Capture the cell that displays the provided text and extract its (X, Y) central coordinate. 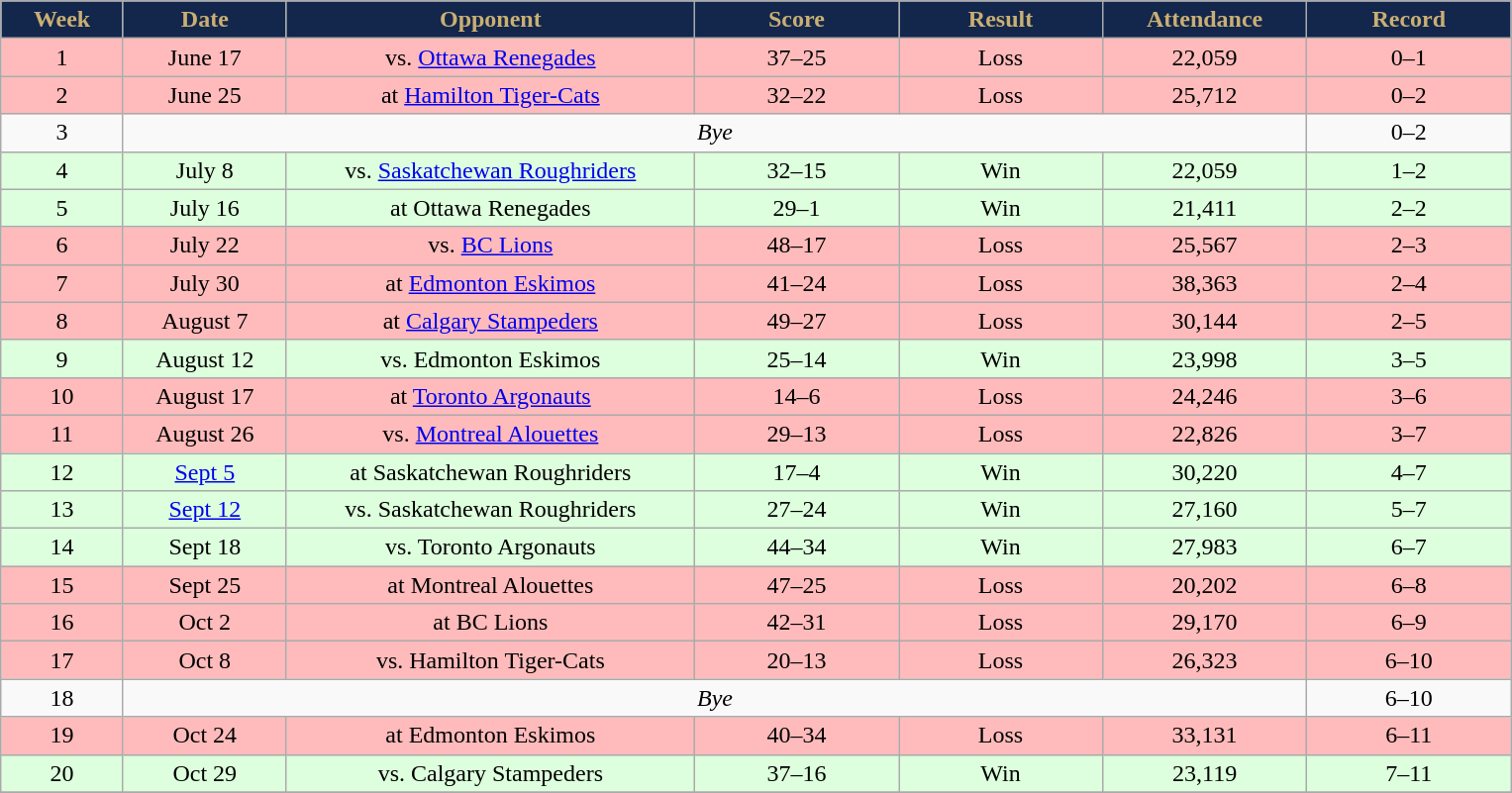
June 25 (204, 95)
Week (62, 20)
17 (62, 660)
27,983 (1205, 547)
July 8 (204, 170)
vs. Ottawa Renegades (490, 57)
2–4 (1409, 283)
6–8 (1409, 585)
at Toronto Argonauts (490, 396)
at Saskatchewan Roughriders (490, 472)
18 (62, 698)
37–16 (796, 773)
4–7 (1409, 472)
22,826 (1205, 434)
3–5 (1409, 358)
Date (204, 20)
vs. Toronto Argonauts (490, 547)
Attendance (1205, 20)
2–5 (1409, 321)
1 (62, 57)
at Hamilton Tiger-Cats (490, 95)
Sept 25 (204, 585)
25–14 (796, 358)
37–25 (796, 57)
48–17 (796, 246)
27–24 (796, 510)
vs. BC Lions (490, 246)
29–13 (796, 434)
5 (62, 208)
38,363 (1205, 283)
Record (1409, 20)
9 (62, 358)
26,323 (1205, 660)
July 22 (204, 246)
6 (62, 246)
vs. Edmonton Eskimos (490, 358)
Sept 5 (204, 472)
June 17 (204, 57)
42–31 (796, 623)
7–11 (1409, 773)
7 (62, 283)
44–34 (796, 547)
5–7 (1409, 510)
25,712 (1205, 95)
August 12 (204, 358)
vs. Calgary Stampeders (490, 773)
49–27 (796, 321)
32–15 (796, 170)
20–13 (796, 660)
Oct 2 (204, 623)
August 26 (204, 434)
Score (796, 20)
Sept 12 (204, 510)
25,567 (1205, 246)
Result (1001, 20)
29,170 (1205, 623)
14–6 (796, 396)
47–25 (796, 585)
20 (62, 773)
3–6 (1409, 396)
Sept 18 (204, 547)
0–1 (1409, 57)
29–1 (796, 208)
17–4 (796, 472)
July 16 (204, 208)
24,246 (1205, 396)
6–7 (1409, 547)
23,998 (1205, 358)
19 (62, 736)
30,144 (1205, 321)
13 (62, 510)
vs. Hamilton Tiger-Cats (490, 660)
at Ottawa Renegades (490, 208)
August 17 (204, 396)
Opponent (490, 20)
40–34 (796, 736)
23,119 (1205, 773)
16 (62, 623)
1–2 (1409, 170)
15 (62, 585)
July 30 (204, 283)
Oct 24 (204, 736)
30,220 (1205, 472)
at Montreal Alouettes (490, 585)
33,131 (1205, 736)
14 (62, 547)
3 (62, 133)
12 (62, 472)
at Calgary Stampeders (490, 321)
2–3 (1409, 246)
8 (62, 321)
3–7 (1409, 434)
10 (62, 396)
6–11 (1409, 736)
August 7 (204, 321)
at BC Lions (490, 623)
21,411 (1205, 208)
Oct 8 (204, 660)
2–2 (1409, 208)
41–24 (796, 283)
32–22 (796, 95)
2 (62, 95)
20,202 (1205, 585)
4 (62, 170)
11 (62, 434)
6–9 (1409, 623)
vs. Montreal Alouettes (490, 434)
27,160 (1205, 510)
Oct 29 (204, 773)
